Identify which cell holds the provided text, then report its (X, Y) central coordinate. 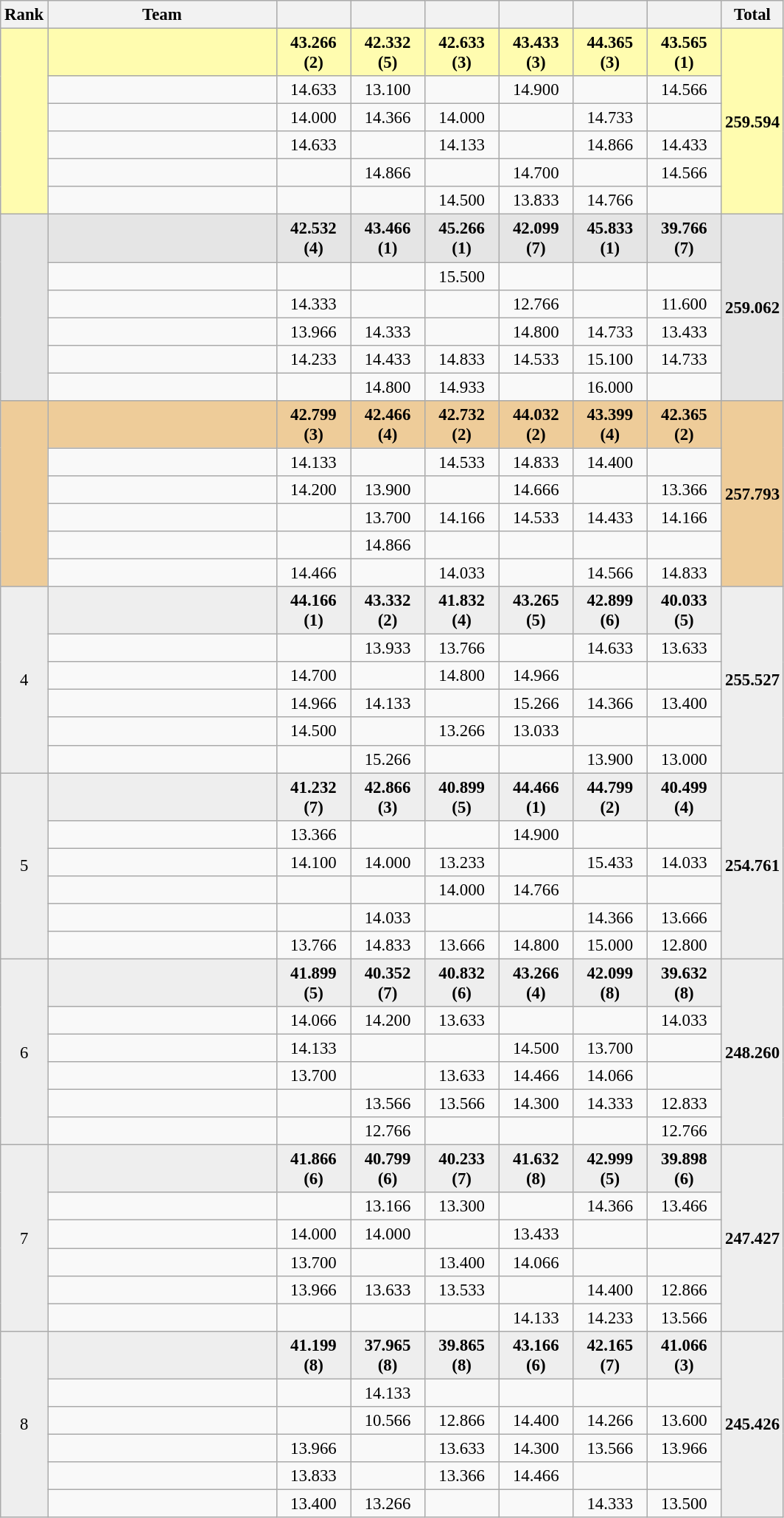
13.466 (684, 1206)
42.099 (8) (610, 983)
13.533 (461, 1290)
43.399 (4) (610, 424)
13.500 (684, 1503)
16.000 (610, 387)
42.866 (3) (388, 797)
7 (24, 1238)
44.466 (1) (536, 797)
255.527 (753, 679)
42.332 (5) (388, 53)
8 (24, 1424)
41.899 (5) (314, 983)
41.866 (6) (314, 1169)
40.352 (7) (388, 983)
15.100 (610, 359)
45.833 (1) (610, 239)
5 (24, 867)
Rank (24, 15)
13.300 (461, 1206)
4 (24, 679)
42.799 (3) (314, 424)
13.233 (461, 862)
42.165 (7) (610, 1354)
39.865 (8) (461, 1354)
13.033 (536, 732)
40.033 (5) (684, 610)
43.265 (5) (536, 610)
42.899 (6) (610, 610)
41.632 (8) (536, 1169)
44.166 (1) (314, 610)
41.232 (7) (314, 797)
13.600 (684, 1421)
37.965 (8) (388, 1354)
40.899 (5) (461, 797)
39.766 (7) (684, 239)
44.799 (2) (610, 797)
12.833 (684, 1104)
42.365 (2) (684, 424)
43.332 (2) (388, 610)
14.666 (536, 490)
13.000 (684, 759)
42.732 (2) (461, 424)
11.600 (684, 304)
14.933 (461, 387)
13.933 (388, 648)
42.532 (4) (314, 239)
15.000 (610, 945)
42.633 (3) (461, 53)
44.365 (3) (610, 53)
245.426 (753, 1424)
12.800 (684, 945)
42.466 (4) (388, 424)
41.199 (8) (314, 1354)
13.100 (388, 90)
43.466 (1) (388, 239)
43.166 (6) (536, 1354)
14.266 (610, 1421)
13.166 (388, 1206)
43.266 (4) (536, 983)
14.100 (314, 862)
44.032 (2) (536, 424)
259.062 (753, 308)
40.799 (6) (388, 1169)
257.793 (753, 494)
254.761 (753, 867)
43.433 (3) (536, 53)
15.500 (461, 276)
40.233 (7) (461, 1169)
Team (162, 15)
6 (24, 1052)
41.832 (4) (461, 610)
Total (753, 15)
39.898 (6) (684, 1169)
43.266 (2) (314, 53)
247.427 (753, 1238)
40.499 (4) (684, 797)
42.999 (5) (610, 1169)
259.594 (753, 122)
42.099 (7) (536, 239)
39.632 (8) (684, 983)
41.066 (3) (684, 1354)
10.566 (388, 1421)
43.565 (1) (684, 53)
15.433 (610, 862)
40.832 (6) (461, 983)
45.266 (1) (461, 239)
248.260 (753, 1052)
